Pinpoint the cell where the given text exists, returning its [X, Y] midpoint coordinate. 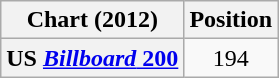
US Billboard 200 [92, 58]
Chart (2012) [92, 20]
194 [231, 58]
Position [231, 20]
